Extract the [x, y] coordinate from the center of the cell holding the provided text.  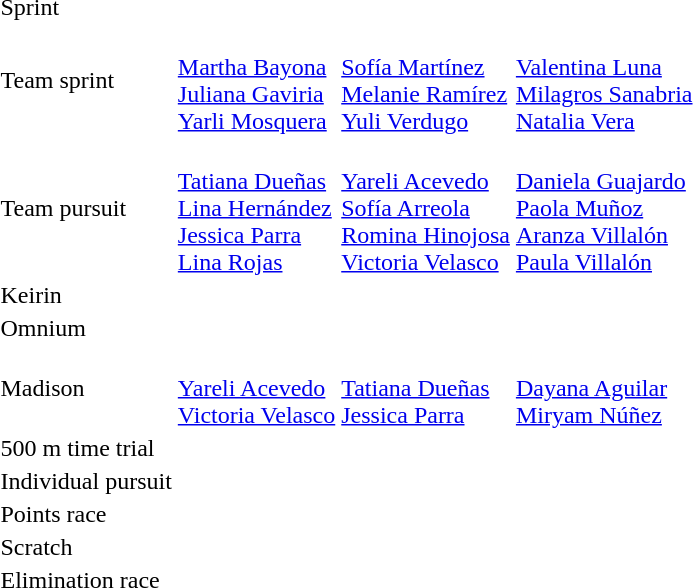
Tatiana DueñasLina HernándezJessica ParraLina Rojas [256, 208]
Martha BayonaJuliana GaviriaYarli Mosquera [256, 80]
Sofía MartínezMelanie RamírezYuli Verdugo [426, 80]
Yareli AcevedoSofía ArreolaRomina HinojosaVictoria Velasco [426, 208]
Yareli AcevedoVictoria Velasco [256, 388]
Tatiana DueñasJessica Parra [426, 388]
